Output the [x, y] coordinate of the center of the cell containing the given text.  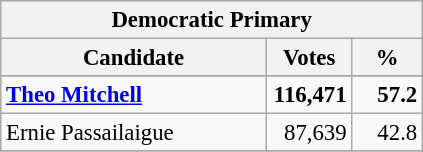
% [388, 58]
Theo Mitchell [134, 95]
Votes [309, 58]
57.2 [388, 95]
42.8 [388, 133]
Candidate [134, 58]
87,639 [309, 133]
116,471 [309, 95]
Ernie Passailaigue [134, 133]
Democratic Primary [212, 20]
